Capture the cell that displays the provided text and extract its [x, y] central coordinate. 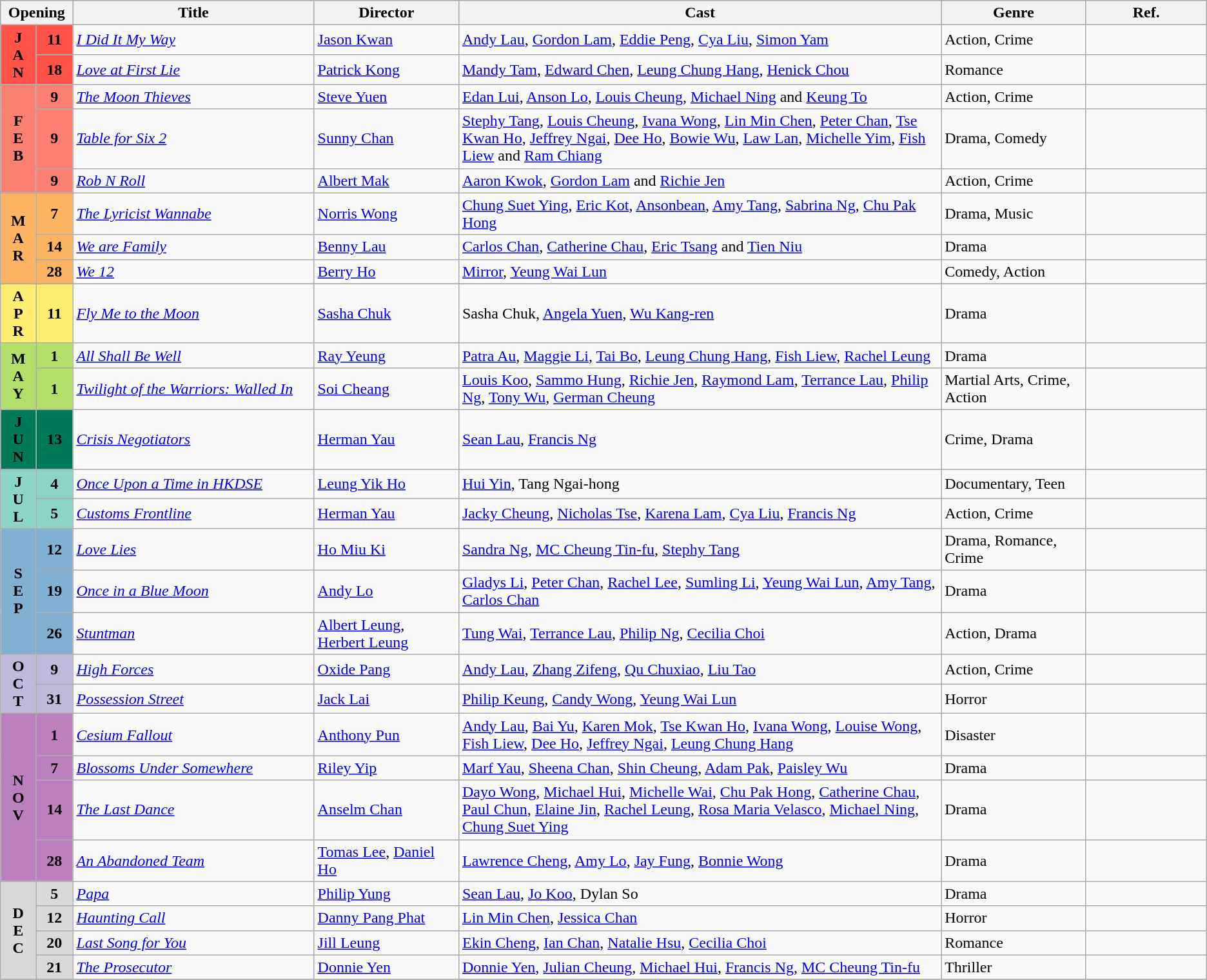
Andy Lau, Zhang Zifeng, Qu Chuxiao, Liu Tao [700, 669]
Jill Leung [386, 943]
We 12 [193, 271]
18 [54, 70]
Action, Drama [1014, 633]
I Did It My Way [193, 40]
Ref. [1146, 13]
Fly Me to the Moon [193, 313]
Sean Lau, Jo Koo, Dylan So [700, 894]
Patra Au, Maggie Li, Tai Bo, Leung Chung Hang, Fish Liew, Rachel Leung [700, 355]
Cast [700, 13]
Patrick Kong [386, 70]
Ray Yeung [386, 355]
Twilight of the Warriors: Walled In [193, 388]
The Lyricist Wannabe [193, 214]
Love Lies [193, 549]
FEB [18, 139]
Opening [37, 13]
Andy Lau, Bai Yu, Karen Mok, Tse Kwan Ho, Ivana Wong, Louise Wong, Fish Liew, Dee Ho, Jeffrey Ngai, Leung Chung Hang [700, 735]
Crime, Drama [1014, 439]
The Moon Thieves [193, 97]
Tung Wai, Terrance Lau, Philip Ng, Cecilia Choi [700, 633]
Gladys Li, Peter Chan, Rachel Lee, Sumling Li, Yeung Wai Lun, Amy Tang, Carlos Chan [700, 592]
Danny Pang Phat [386, 918]
31 [54, 699]
26 [54, 633]
Mandy Tam, Edward Chen, Leung Chung Hang, Henick Chou [700, 70]
Albert Leung, Herbert Leung [386, 633]
Ho Miu Ki [386, 549]
Anselm Chan [386, 810]
Stuntman [193, 633]
Disaster [1014, 735]
APR [18, 313]
Philip Keung, Candy Wong, Yeung Wai Lun [700, 699]
Cesium Fallout [193, 735]
Mirror, Yeung Wai Lun [700, 271]
19 [54, 592]
Carlos Chan, Catherine Chau, Eric Tsang and Tien Niu [700, 247]
Riley Yip [386, 768]
Ekin Cheng, Ian Chan, Natalie Hsu, Cecilia Choi [700, 943]
Last Song for You [193, 943]
Steve Yuen [386, 97]
Benny Lau [386, 247]
High Forces [193, 669]
4 [54, 484]
The Last Dance [193, 810]
Louis Koo, Sammo Hung, Richie Jen, Raymond Lam, Terrance Lau, Philip Ng, Tony Wu, German Cheung [700, 388]
Lin Min Chen, Jessica Chan [700, 918]
20 [54, 943]
Berry Ho [386, 271]
Crisis Negotiators [193, 439]
OCT [18, 684]
Philip Yung [386, 894]
Comedy, Action [1014, 271]
21 [54, 967]
Sasha Chuk [386, 313]
Donnie Yen, Julian Cheung, Michael Hui, Francis Ng, MC Cheung Tin-fu [700, 967]
We are Family [193, 247]
Aaron Kwok, Gordon Lam and Richie Jen [700, 181]
Haunting Call [193, 918]
Anthony Pun [386, 735]
Tomas Lee, Daniel Ho [386, 860]
JAN [18, 55]
Sunny Chan [386, 139]
Andy Lau, Gordon Lam, Eddie Peng, Cya Liu, Simon Yam [700, 40]
Thriller [1014, 967]
Albert Mak [386, 181]
Genre [1014, 13]
Lawrence Cheng, Amy Lo, Jay Fung, Bonnie Wong [700, 860]
Papa [193, 894]
Drama, Romance, Crime [1014, 549]
The Prosecutor [193, 967]
Andy Lo [386, 592]
Drama, Music [1014, 214]
Once Upon a Time in HKDSE [193, 484]
Documentary, Teen [1014, 484]
Donnie Yen [386, 967]
Title [193, 13]
Customs Frontline [193, 514]
Oxide Pang [386, 669]
Sean Lau, Francis Ng [700, 439]
Soi Cheang [386, 388]
An Abandoned Team [193, 860]
JUN [18, 439]
SEP [18, 592]
Sandra Ng, MC Cheung Tin-fu, Stephy Tang [700, 549]
Jack Lai [386, 699]
Edan Lui, Anson Lo, Louis Cheung, Michael Ning and Keung To [700, 97]
DEC [18, 930]
Blossoms Under Somewhere [193, 768]
Director [386, 13]
Drama, Comedy [1014, 139]
Martial Arts, Crime, Action [1014, 388]
Sasha Chuk, Angela Yuen, Wu Kang-ren [700, 313]
Table for Six 2 [193, 139]
Once in a Blue Moon [193, 592]
All Shall Be Well [193, 355]
Possession Street [193, 699]
MAR [18, 239]
Love at First Lie [193, 70]
Rob N Roll [193, 181]
NOV [18, 798]
Marf Yau, Sheena Chan, Shin Cheung, Adam Pak, Paisley Wu [700, 768]
Jason Kwan [386, 40]
Jacky Cheung, Nicholas Tse, Karena Lam, Cya Liu, Francis Ng [700, 514]
Chung Suet Ying, Eric Kot, Ansonbean, Amy Tang, Sabrina Ng, Chu Pak Hong [700, 214]
Norris Wong [386, 214]
JUL [18, 499]
Hui Yin, Tang Ngai-hong [700, 484]
Leung Yik Ho [386, 484]
13 [54, 439]
MAY [18, 377]
